For the text-containing cell, return its midpoint in [x, y] coordinate format. 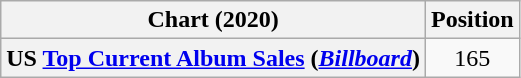
Position [472, 20]
US Top Current Album Sales (Billboard) [214, 58]
165 [472, 58]
Chart (2020) [214, 20]
